Search for the cell housing the specified text and yield its (x, y) center coordinate. 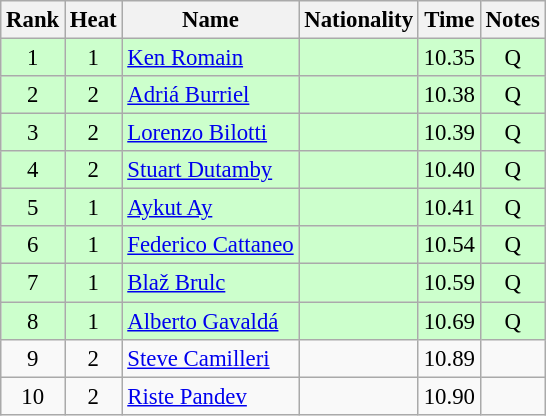
Aykut Ay (210, 208)
Heat (94, 20)
10.69 (449, 321)
Alberto Gavaldá (210, 321)
Rank (33, 20)
Steve Camilleri (210, 358)
Ken Romain (210, 58)
5 (33, 208)
10.89 (449, 358)
Adriá Burriel (210, 95)
Stuart Dutamby (210, 170)
Name (210, 20)
Time (449, 20)
8 (33, 321)
Lorenzo Bilotti (210, 133)
Blaž Brulc (210, 283)
7 (33, 283)
10.59 (449, 283)
10 (33, 396)
Riste Pandev (210, 396)
Federico Cattaneo (210, 245)
9 (33, 358)
10.40 (449, 170)
3 (33, 133)
10.39 (449, 133)
10.38 (449, 95)
10.35 (449, 58)
10.54 (449, 245)
10.41 (449, 208)
Notes (512, 20)
4 (33, 170)
10.90 (449, 396)
Nationality (358, 20)
6 (33, 245)
